Capture the cell that displays the provided text and extract its [x, y] central coordinate. 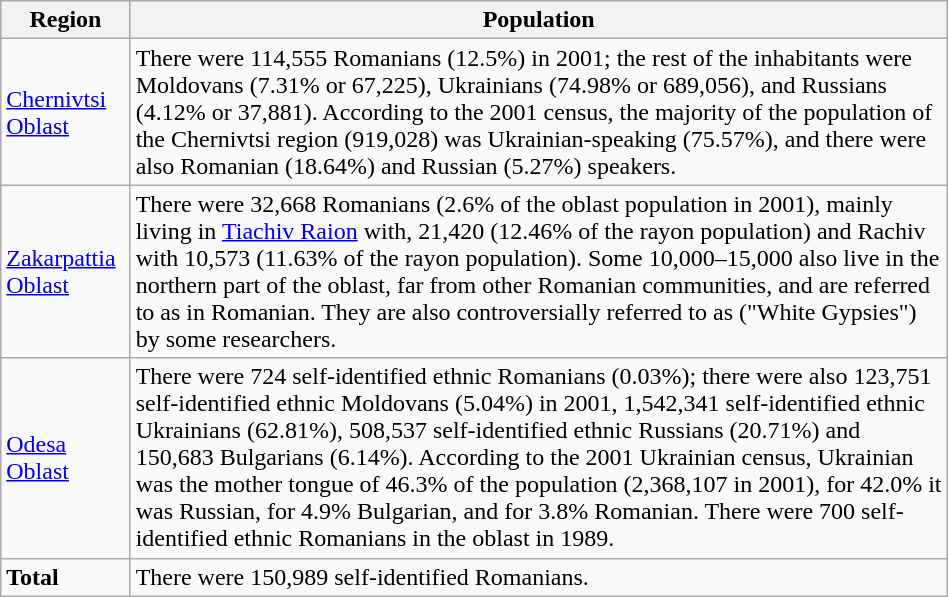
Population [538, 20]
There were 150,989 self-identified Romanians. [538, 577]
Total [66, 577]
Chernivtsi Oblast [66, 112]
Region [66, 20]
Zakarpattia Oblast [66, 272]
Odesa Oblast [66, 458]
